Return [x, y] of the center of cell containing provided text 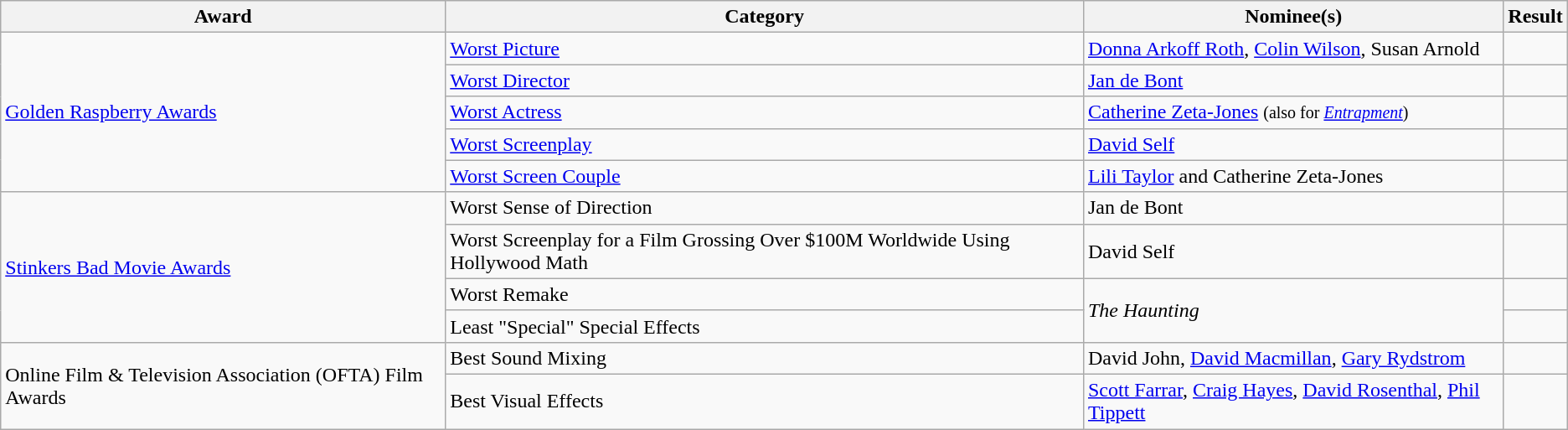
Best Sound Mixing [765, 358]
Worst Screenplay for a Film Grossing Over $100M Worldwide Using Hollywood Math [765, 251]
Worst Screenplay [765, 144]
Worst Director [765, 80]
Worst Picture [765, 49]
Least "Special" Special Effects [765, 326]
Lili Taylor and Catherine Zeta-Jones [1293, 176]
Worst Sense of Direction [765, 208]
Donna Arkoff Roth, Colin Wilson, Susan Arnold [1293, 49]
Nominee(s) [1293, 17]
Catherine Zeta-Jones (also for Entrapment) [1293, 112]
Online Film & Television Association (OFTA) Film Awards [223, 386]
David John, David Macmillan, Gary Rydstrom [1293, 358]
Golden Raspberry Awards [223, 112]
Worst Screen Couple [765, 176]
Category [765, 17]
Award [223, 17]
Stinkers Bad Movie Awards [223, 267]
Result [1535, 17]
Best Visual Effects [765, 401]
The Haunting [1293, 310]
Worst Actress [765, 112]
Worst Remake [765, 294]
Scott Farrar, Craig Hayes, David Rosenthal, Phil Tippett [1293, 401]
